Pinpoint the cell where the given text exists, returning its (x, y) midpoint coordinate. 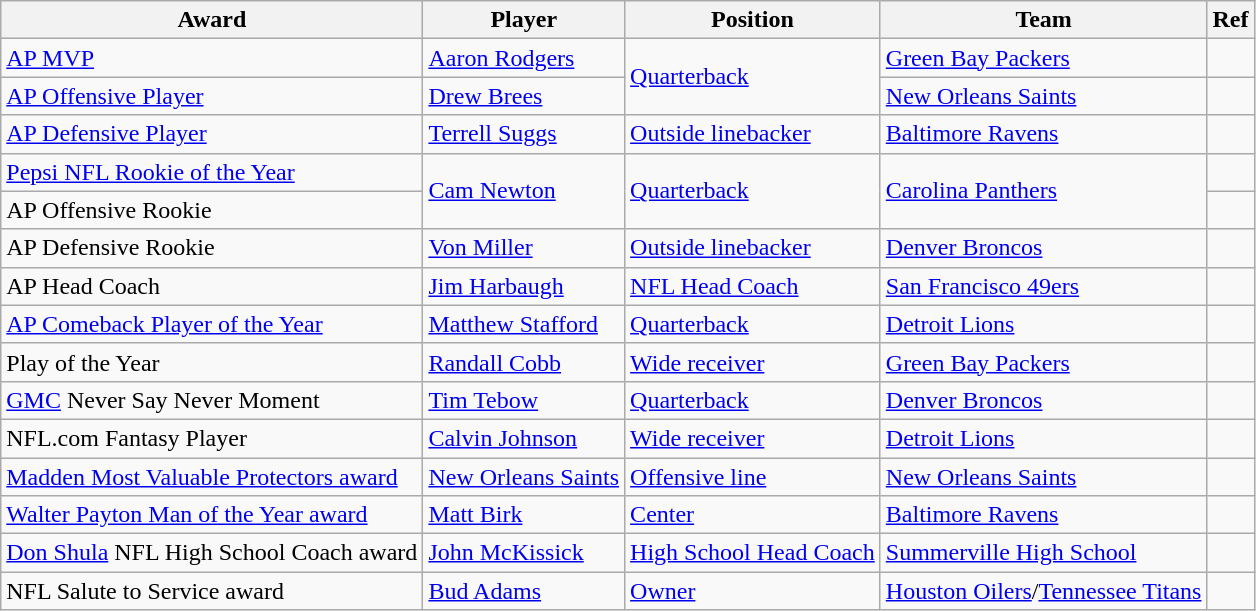
Summerville High School (1044, 553)
NFL.com Fantasy Player (212, 438)
John McKissick (524, 553)
Madden Most Valuable Protectors award (212, 477)
AP Defensive Rookie (212, 248)
Carolina Panthers (1044, 191)
Houston Oilers/Tennessee Titans (1044, 591)
Play of the Year (212, 362)
Jim Harbaugh (524, 286)
Calvin Johnson (524, 438)
AP Defensive Player (212, 134)
Walter Payton Man of the Year award (212, 515)
Bud Adams (524, 591)
Randall Cobb (524, 362)
AP Offensive Rookie (212, 210)
AP Head Coach (212, 286)
Center (753, 515)
Von Miller (524, 248)
Pepsi NFL Rookie of the Year (212, 172)
Award (212, 20)
San Francisco 49ers (1044, 286)
Cam Newton (524, 191)
Tim Tebow (524, 400)
Don Shula NFL High School Coach award (212, 553)
AP Comeback Player of the Year (212, 324)
Terrell Suggs (524, 134)
NFL Head Coach (753, 286)
Team (1044, 20)
Player (524, 20)
Drew Brees (524, 96)
GMC Never Say Never Moment (212, 400)
NFL Salute to Service award (212, 591)
AP Offensive Player (212, 96)
Position (753, 20)
Matt Birk (524, 515)
AP MVP (212, 58)
Matthew Stafford (524, 324)
Ref (1230, 20)
High School Head Coach (753, 553)
Owner (753, 591)
Aaron Rodgers (524, 58)
Offensive line (753, 477)
